Output the (X, Y) coordinate of the center of the cell containing the given text.  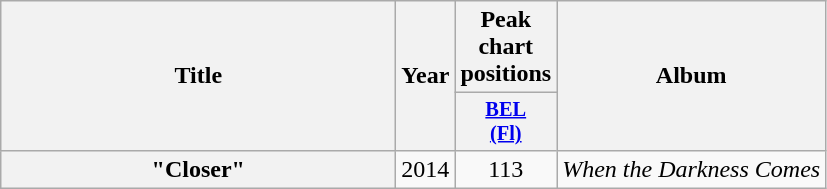
Title (198, 76)
2014 (426, 169)
"Closer" (198, 169)
Year (426, 76)
Album (692, 76)
BEL(Fl) (506, 122)
When the Darkness Comes (692, 169)
113 (506, 169)
Peak chart positions (506, 47)
